Identify which cell holds the provided text, then report its (X, Y) central coordinate. 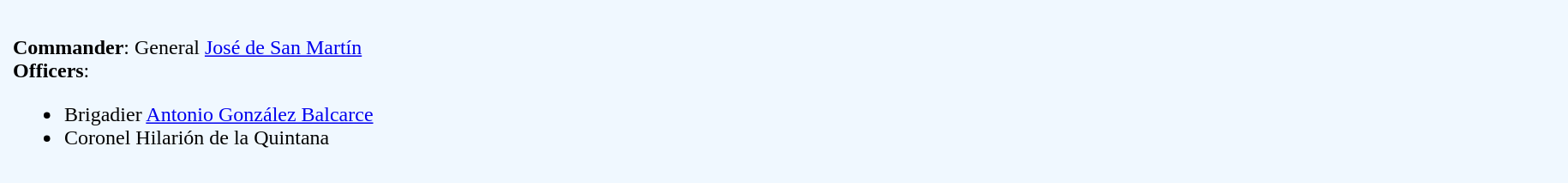
Commander: General José de San MartínOfficers:Brigadier Antonio González BalcarceCoronel Hilarión de la Quintana (784, 91)
